Provide the (x, y) coordinate of the cell's center where the given text is located.  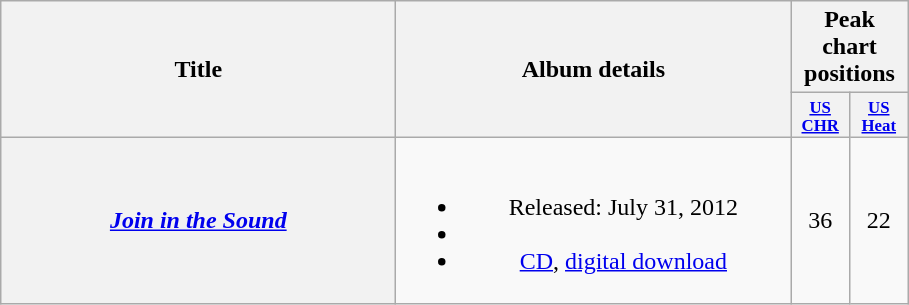
Title (198, 69)
USCHR (820, 115)
36 (820, 220)
Released: July 31, 2012CD, digital download (594, 220)
Join in the Sound (198, 220)
USHeat (878, 115)
Album details (594, 69)
Peak chart positions (850, 47)
22 (878, 220)
